Provide the (X, Y) coordinate of the cell's center where the given text is located.  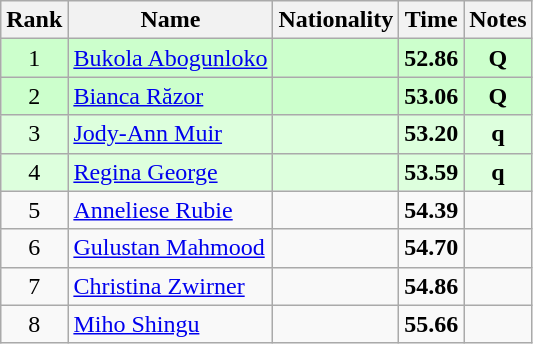
53.59 (432, 172)
8 (34, 324)
Gulustan Mahmood (170, 248)
53.06 (432, 96)
Rank (34, 20)
Anneliese Rubie (170, 210)
Jody-Ann Muir (170, 134)
3 (34, 134)
Notes (498, 20)
4 (34, 172)
2 (34, 96)
54.70 (432, 248)
53.20 (432, 134)
Time (432, 20)
Nationality (336, 20)
Bianca Răzor (170, 96)
Name (170, 20)
54.86 (432, 286)
Regina George (170, 172)
1 (34, 58)
7 (34, 286)
Miho Shingu (170, 324)
52.86 (432, 58)
Christina Zwirner (170, 286)
5 (34, 210)
Bukola Abogunloko (170, 58)
54.39 (432, 210)
6 (34, 248)
55.66 (432, 324)
